Find where the given text appears and provide that cell's center as [x, y] coordinate. 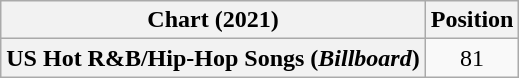
81 [472, 58]
US Hot R&B/Hip-Hop Songs (Billboard) [213, 58]
Position [472, 20]
Chart (2021) [213, 20]
